Locate the cell with the specified text and output its [x, y] center coordinate. 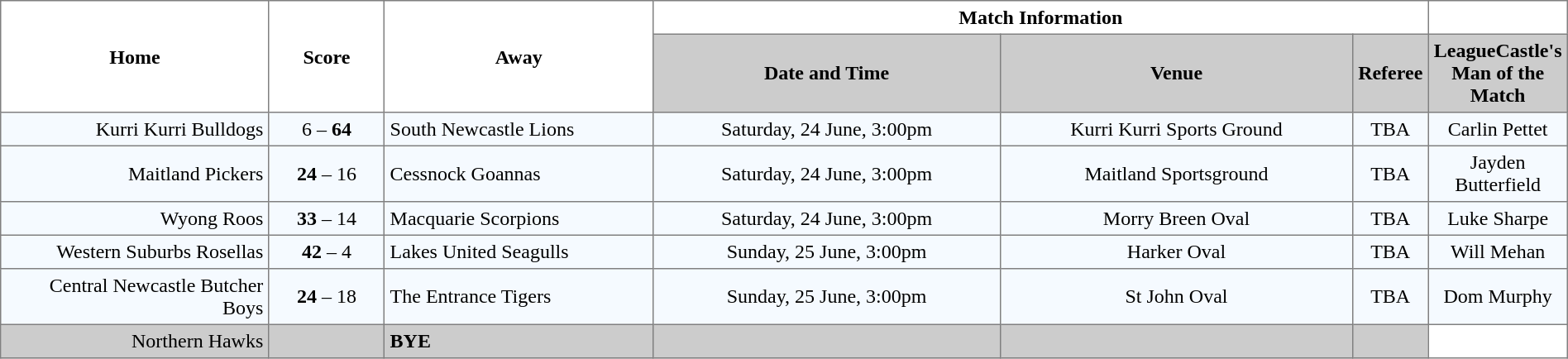
Kurri Kurri Sports Ground [1177, 129]
Dom Murphy [1498, 297]
Match Information [1041, 17]
Referee [1390, 73]
The Entrance Tigers [519, 297]
6 – 64 [327, 129]
Central Newcastle Butcher Boys [135, 297]
LeagueCastle's Man of the Match [1498, 73]
South Newcastle Lions [519, 129]
Venue [1177, 73]
Western Suburbs Rosellas [135, 251]
Will Mehan [1498, 251]
24 – 16 [327, 174]
Carlin Pettet [1498, 129]
33 – 14 [327, 218]
Lakes United Seagulls [519, 251]
Harker Oval [1177, 251]
Score [327, 56]
24 – 18 [327, 297]
Maitland Pickers [135, 174]
Morry Breen Oval [1177, 218]
Wyong Roos [135, 218]
Home [135, 56]
Away [519, 56]
Northern Hawks [135, 341]
Macquarie Scorpions [519, 218]
St John Oval [1177, 297]
Luke Sharpe [1498, 218]
Jayden Butterfield [1498, 174]
BYE [519, 341]
42 – 4 [327, 251]
Maitland Sportsground [1177, 174]
Cessnock Goannas [519, 174]
Kurri Kurri Bulldogs [135, 129]
Date and Time [827, 73]
